Provide the (x, y) coordinate of the cell's center where the given text is located.  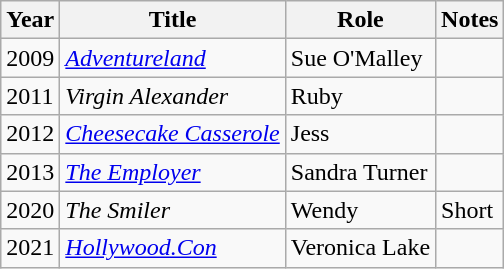
Sue O'Malley (360, 58)
Sandra Turner (360, 172)
Adventureland (172, 58)
Virgin Alexander (172, 96)
2020 (30, 210)
Ruby (360, 96)
Veronica Lake (360, 248)
Notes (470, 20)
Short (470, 210)
Cheesecake Casserole (172, 134)
The Employer (172, 172)
2012 (30, 134)
2009 (30, 58)
Role (360, 20)
Year (30, 20)
Wendy (360, 210)
2011 (30, 96)
2013 (30, 172)
Title (172, 20)
The Smiler (172, 210)
Jess (360, 134)
Hollywood.Con (172, 248)
2021 (30, 248)
